Detect which cell encompasses the target text, then output its [x, y] center coordinate. 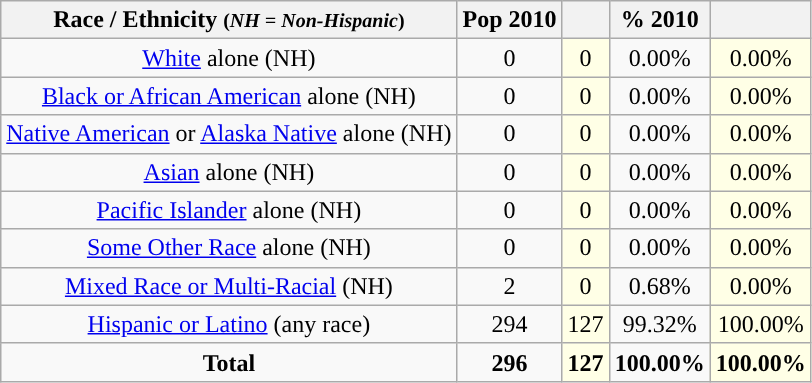
Black or African American alone (NH) [229, 96]
Mixed Race or Multi-Racial (NH) [229, 286]
99.32% [660, 324]
White alone (NH) [229, 58]
Pacific Islander alone (NH) [229, 210]
Total [229, 362]
296 [510, 362]
294 [510, 324]
Pop 2010 [510, 20]
Asian alone (NH) [229, 172]
Native American or Alaska Native alone (NH) [229, 134]
Some Other Race alone (NH) [229, 248]
% 2010 [660, 20]
2 [510, 286]
Race / Ethnicity (NH = Non-Hispanic) [229, 20]
0.68% [660, 286]
Hispanic or Latino (any race) [229, 324]
